For the text-containing cell, return its midpoint in [X, Y] coordinate format. 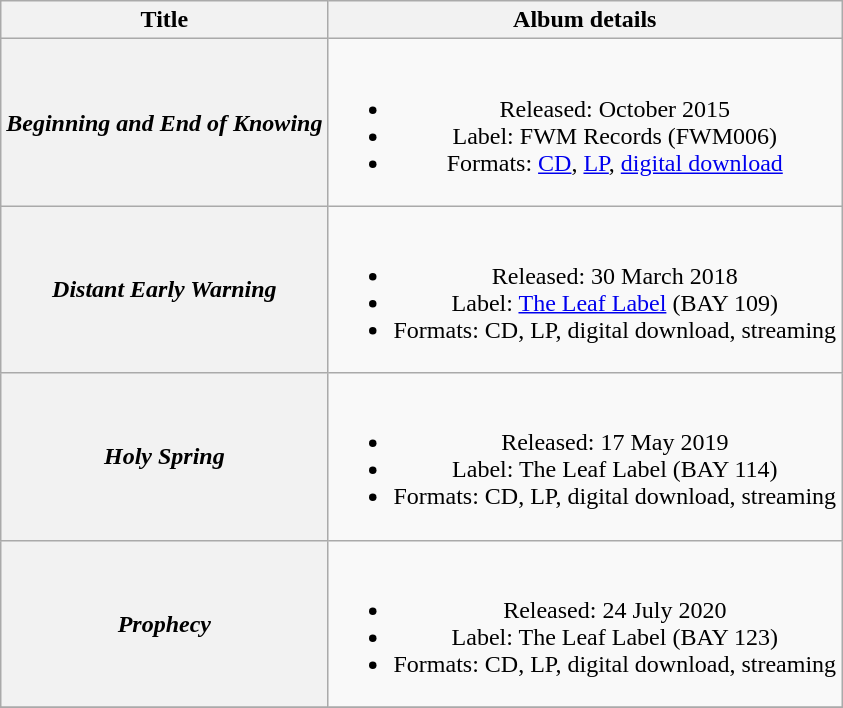
Prophecy [164, 624]
Holy Spring [164, 456]
Distant Early Warning [164, 290]
Released: 24 July 2020Label: The Leaf Label (BAY 123)Formats: CD, LP, digital download, streaming [585, 624]
Beginning and End of Knowing [164, 122]
Title [164, 20]
Album details [585, 20]
Released: 30 March 2018Label: The Leaf Label (BAY 109)Formats: CD, LP, digital download, streaming [585, 290]
Released: 17 May 2019Label: The Leaf Label (BAY 114)Formats: CD, LP, digital download, streaming [585, 456]
Released: October 2015Label: FWM Records (FWM006)Formats: CD, LP, digital download [585, 122]
